Identify which cell holds the provided text, then report its [X, Y] central coordinate. 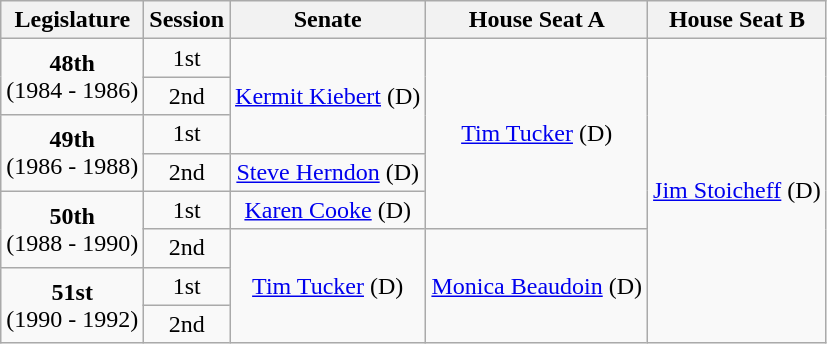
49th (1986 - 1988) [72, 153]
48th (1984 - 1986) [72, 77]
Monica Beaudoin (D) [537, 286]
Legislature [72, 20]
Jim Stoicheff (D) [738, 191]
Karen Cooke (D) [328, 210]
Senate [328, 20]
House Seat A [537, 20]
51st (1990 - 1992) [72, 305]
Steve Herndon (D) [328, 172]
50th (1988 - 1990) [72, 229]
Session [187, 20]
House Seat B [738, 20]
Kermit Kiebert (D) [328, 96]
